From the cell containing the given text, extract its center point as [x, y] coordinate. 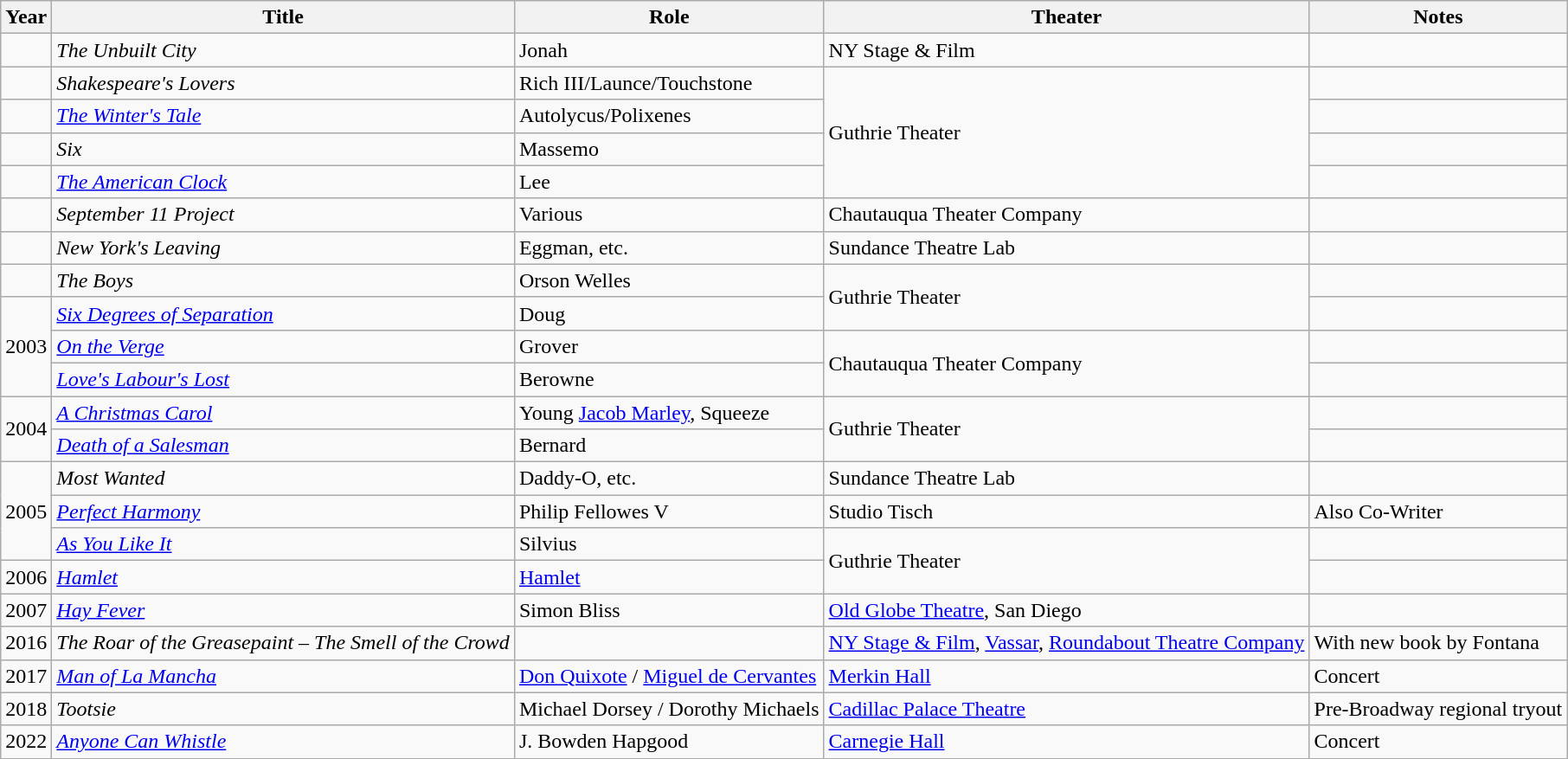
A Christmas Carol [284, 413]
Grover [669, 346]
Cadillac Palace Theatre [1066, 709]
Simon Bliss [669, 610]
New York's Leaving [284, 248]
Hay Fever [284, 610]
Pre-Broadway regional tryout [1438, 709]
NY Stage & Film, Vassar, Roundabout Theatre Company [1066, 643]
Orson Welles [669, 280]
Various [669, 215]
Bernard [669, 446]
Year [26, 17]
Doug [669, 313]
2016 [26, 643]
2018 [26, 709]
Merkin Hall [1066, 676]
Carnegie Hall [1066, 742]
Love's Labour's Lost [284, 379]
Also Co-Writer [1438, 511]
Philip Fellowes V [669, 511]
On the Verge [284, 346]
2007 [26, 610]
Lee [669, 182]
With new book by Fontana [1438, 643]
Anyone Can Whistle [284, 742]
Man of La Mancha [284, 676]
Silvius [669, 544]
J. Bowden Hapgood [669, 742]
Old Globe Theatre, San Diego [1066, 610]
Daddy-O, etc. [669, 479]
Perfect Harmony [284, 511]
2006 [26, 577]
2003 [26, 346]
Notes [1438, 17]
Young Jacob Marley, Squeeze [669, 413]
Don Quixote / Miguel de Cervantes [669, 676]
Tootsie [284, 709]
The American Clock [284, 182]
Rich III/Launce/Touchstone [669, 83]
2017 [26, 676]
Massemo [669, 149]
Autolycus/Polixenes [669, 116]
Eggman, etc. [669, 248]
2005 [26, 511]
Jonah [669, 50]
September 11 Project [284, 215]
Six Degrees of Separation [284, 313]
Theater [1066, 17]
Studio Tisch [1066, 511]
Title [284, 17]
Michael Dorsey / Dorothy Michaels [669, 709]
NY Stage & Film [1066, 50]
Role [669, 17]
2022 [26, 742]
The Roar of the Greasepaint – The Smell of the Crowd [284, 643]
The Winter's Tale [284, 116]
Six [284, 149]
Death of a Salesman [284, 446]
Shakespeare's Lovers [284, 83]
The Unbuilt City [284, 50]
Berowne [669, 379]
2004 [26, 429]
Most Wanted [284, 479]
As You Like It [284, 544]
The Boys [284, 280]
